Return (X, Y) of the center of cell containing provided text 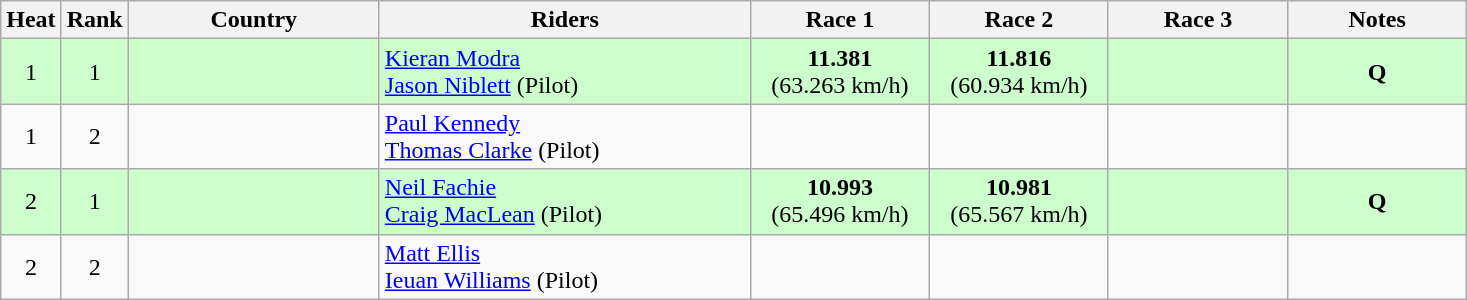
Paul KennedyThomas Clarke (Pilot) (564, 136)
11.816(60.934 km/h) (1018, 72)
10.981(65.567 km/h) (1018, 202)
Riders (564, 20)
Race 1 (840, 20)
Neil FachieCraig MacLean (Pilot) (564, 202)
10.993(65.496 km/h) (840, 202)
Rank (94, 20)
Notes (1378, 20)
Race 3 (1198, 20)
Country (254, 20)
Kieran ModraJason Niblett (Pilot) (564, 72)
Matt EllisIeuan Williams (Pilot) (564, 266)
11.381(63.263 km/h) (840, 72)
Heat (31, 20)
Race 2 (1018, 20)
